Extract the [x, y] coordinate from the center of the cell holding the provided text.  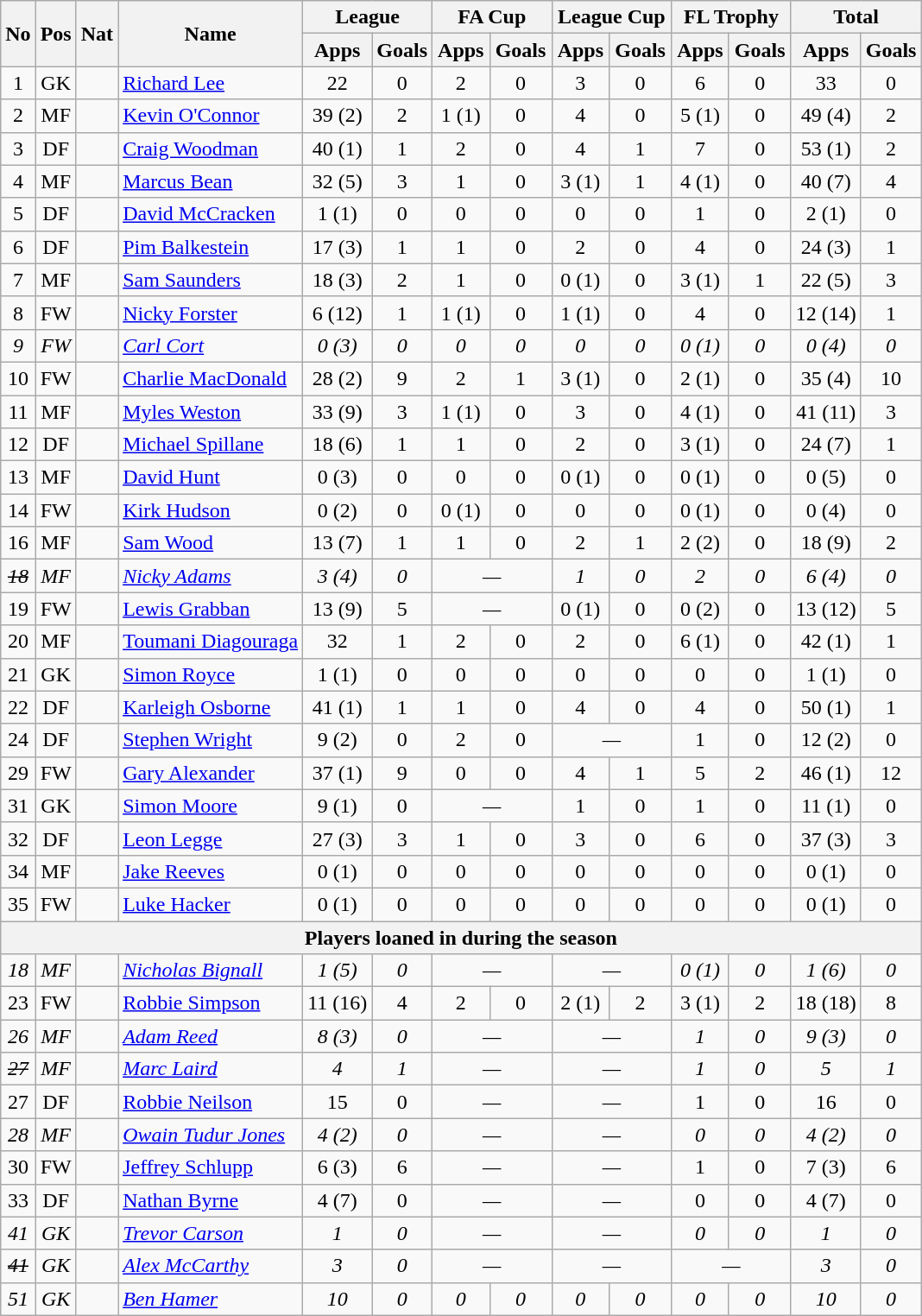
FL Trophy [732, 17]
29 [18, 773]
Toumani Diagouraga [211, 642]
1 (5) [338, 971]
50 (1) [825, 707]
28 [18, 1135]
31 [18, 806]
League Cup [611, 17]
19 [18, 609]
9 (2) [338, 740]
2 (2) [701, 543]
Jeffrey Schlupp [211, 1167]
11 (16) [338, 1003]
Alex McCarthy [211, 1266]
23 [18, 1003]
15 [338, 1102]
Craig Woodman [211, 149]
11 (1) [825, 806]
8 (3) [338, 1036]
41 (11) [825, 412]
40 (7) [825, 181]
Trevor Carson [211, 1233]
Simon Moore [211, 806]
35 (4) [825, 378]
Name [211, 34]
28 (2) [338, 378]
Owain Tudur Jones [211, 1135]
9 (1) [338, 806]
12 (14) [825, 313]
Adam Reed [211, 1036]
13 (9) [338, 609]
34 [18, 871]
Marcus Bean [211, 181]
13 (12) [825, 609]
24 [18, 740]
5 (1) [701, 116]
12 (2) [825, 740]
Kevin O'Connor [211, 116]
Nicky Forster [211, 313]
Michael Spillane [211, 445]
Nathan Byrne [211, 1200]
Robbie Simpson [211, 1003]
18 (3) [338, 280]
Carl Cort [211, 345]
Kirk Hudson [211, 510]
20 [18, 642]
League [368, 17]
35 [18, 904]
6 (4) [825, 576]
Total [856, 17]
6 (3) [338, 1167]
David Hunt [211, 478]
26 [18, 1036]
Players loaned in during the season [461, 937]
22 (5) [825, 280]
18 (9) [825, 543]
24 (3) [825, 247]
41 (1) [338, 707]
Ben Hamer [211, 1299]
27 (3) [338, 838]
6 (12) [338, 313]
13 (7) [338, 543]
39 (2) [338, 116]
0 (5) [825, 478]
Robbie Neilson [211, 1102]
6 (1) [701, 642]
37 (1) [338, 773]
Pim Balkestein [211, 247]
32 (5) [338, 181]
30 [18, 1167]
40 (1) [338, 149]
Sam Wood [211, 543]
51 [18, 1299]
33 (9) [338, 412]
46 (1) [825, 773]
Nat [97, 34]
David McCracken [211, 214]
Nicholas Bignall [211, 971]
No [18, 34]
Simon Royce [211, 674]
Nicky Adams [211, 576]
7 (3) [825, 1167]
Charlie MacDonald [211, 378]
53 (1) [825, 149]
Karleigh Osborne [211, 707]
49 (4) [825, 116]
9 (3) [825, 1036]
Jake Reeves [211, 871]
Leon Legge [211, 838]
Sam Saunders [211, 280]
17 (3) [338, 247]
3 (4) [338, 576]
Gary Alexander [211, 773]
FA Cup [492, 17]
37 (3) [825, 838]
14 [18, 510]
Lewis Grabban [211, 609]
21 [18, 674]
Marc Laird [211, 1069]
42 (1) [825, 642]
Pos [55, 34]
24 (7) [825, 445]
11 [18, 412]
18 (6) [338, 445]
Richard Lee [211, 83]
Myles Weston [211, 412]
18 (18) [825, 1003]
Luke Hacker [211, 904]
Stephen Wright [211, 740]
1 (6) [825, 971]
13 [18, 478]
